Output the [X, Y] coordinate of the center of the cell containing the given text.  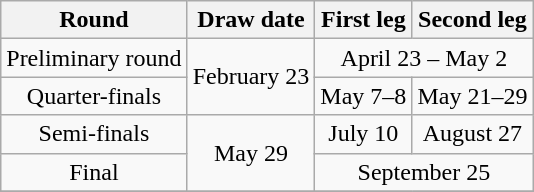
Final [94, 172]
Semi-finals [94, 134]
May 29 [251, 153]
Draw date [251, 20]
Round [94, 20]
First leg [364, 20]
May 7–8 [364, 96]
August 27 [472, 134]
Second leg [472, 20]
Quarter-finals [94, 96]
July 10 [364, 134]
April 23 – May 2 [424, 58]
May 21–29 [472, 96]
September 25 [424, 172]
February 23 [251, 77]
Preliminary round [94, 58]
